Detect which cell encompasses the target text, then output its (x, y) center coordinate. 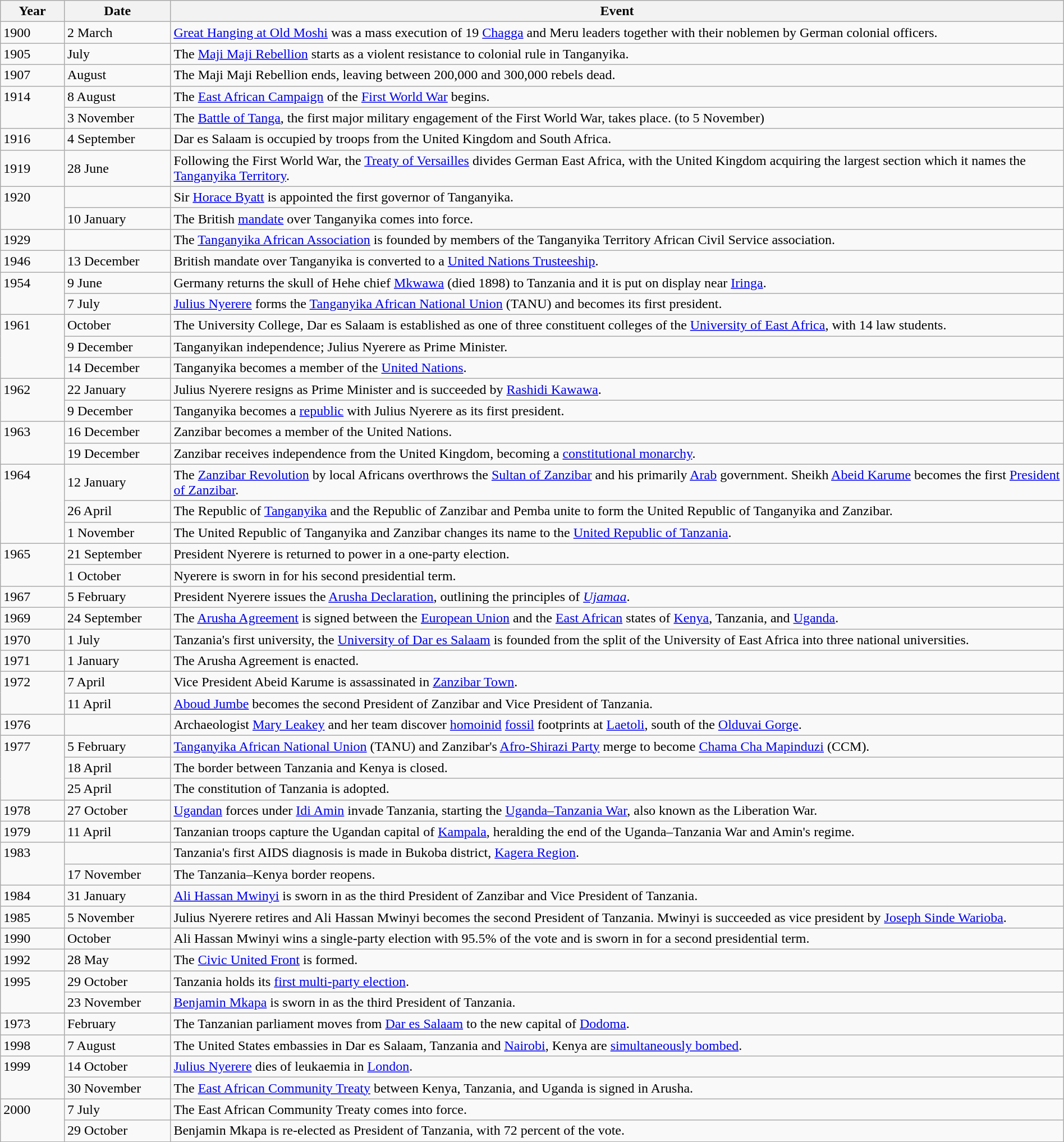
1963 (33, 443)
17 November (117, 874)
24 September (117, 618)
The border between Tanzania and Kenya is closed. (617, 768)
1976 (33, 725)
February (117, 1024)
1 October (117, 575)
28 May (117, 960)
2 March (117, 33)
The Tanzanian parliament moves from Dar es Salaam to the new capital of Dodoma. (617, 1024)
The United States embassies in Dar es Salaam, Tanzania and Nairobi, Kenya are simultaneously bombed. (617, 1045)
9 June (117, 282)
1984 (33, 896)
Tanzanian troops capture the Ugandan capital of Kampala, heralding the end of the Uganda–Tanzania War and Amin's regime. (617, 832)
1995 (33, 992)
30 November (117, 1088)
Aboud Jumbe becomes the second President of Zanzibar and Vice President of Tanzania. (617, 704)
The East African Campaign of the First World War begins. (617, 97)
Julius Nyerere resigns as Prime Minister and is succeeded by Rashidi Kawawa. (617, 389)
Julius Nyerere dies of leukaemia in London. (617, 1067)
1914 (33, 107)
1 July (117, 639)
25 April (117, 789)
10 January (117, 218)
The constitution of Tanzania is adopted. (617, 789)
16 December (117, 432)
Benjamin Mkapa is sworn in as the third President of Tanzania. (617, 1003)
1964 (33, 504)
Great Hanging at Old Moshi was a mass execution of 19 Chagga and Meru leaders together with their noblemen by German colonial officers. (617, 33)
Zanzibar receives independence from the United Kingdom, becoming a constitutional monarchy. (617, 453)
1946 (33, 261)
Tanganyika African National Union (TANU) and Zanzibar's Afro-Shirazi Party merge to become Chama Cha Mapinduzi (CCM). (617, 746)
1979 (33, 832)
The Maji Maji Rebellion ends, leaving between 200,000 and 300,000 rebels dead. (617, 75)
1985 (33, 917)
The United Republic of Tanganyika and Zanzibar changes its name to the United Republic of Tanzania. (617, 533)
1 November (117, 533)
Ali Hassan Mwinyi is sworn in as the third President of Zanzibar and Vice President of Tanzania. (617, 896)
1900 (33, 33)
1990 (33, 938)
Archaeologist Mary Leakey and her team discover homoinid fossil footprints at Laetoli, south of the Olduvai Gorge. (617, 725)
1 January (117, 661)
13 December (117, 261)
1965 (33, 565)
The Civic United Front is formed. (617, 960)
19 December (117, 453)
Year (33, 11)
Event (617, 11)
August (117, 75)
28 June (117, 168)
Zanzibar becomes a member of the United Nations. (617, 432)
5 November (117, 917)
The Tanzania–Kenya border reopens. (617, 874)
Sir Horace Byatt is appointed the first governor of Tanganyika. (617, 197)
British mandate over Tanganyika is converted to a United Nations Trusteeship. (617, 261)
1954 (33, 293)
The Tanganyika African Association is founded by members of the Tanganyika Territory African Civil Service association. (617, 240)
Tanzania holds its first multi-party election. (617, 982)
1920 (33, 208)
The British mandate over Tanganyika comes into force. (617, 218)
1967 (33, 597)
23 November (117, 1003)
21 September (117, 554)
Benjamin Mkapa is re-elected as President of Tanzania, with 72 percent of the vote. (617, 1131)
18 April (117, 768)
1905 (33, 54)
4 September (117, 139)
Tanganyika becomes a republic with Julius Nyerere as its first president. (617, 411)
1916 (33, 139)
26 April (117, 511)
1962 (33, 400)
1929 (33, 240)
Tanzania's first AIDS diagnosis is made in Bukoba district, Kagera Region. (617, 853)
The Maji Maji Rebellion starts as a violent resistance to colonial rule in Tanganyika. (617, 54)
12 January (117, 483)
1978 (33, 810)
7 August (117, 1045)
1977 (33, 768)
The Battle of Tanga, the first major military engagement of the First World War, takes place. (to 5 November) (617, 118)
31 January (117, 896)
3 November (117, 118)
1919 (33, 168)
The East African Community Treaty between Kenya, Tanzania, and Uganda is signed in Arusha. (617, 1088)
Date (117, 11)
The Arusha Agreement is signed between the European Union and the East African states of Kenya, Tanzania, and Uganda. (617, 618)
President Nyerere is returned to power in a one-party election. (617, 554)
The Arusha Agreement is enacted. (617, 661)
Julius Nyerere retires and Ali Hassan Mwinyi becomes the second President of Tanzania. Mwinyi is succeeded as vice president by Joseph Sinde Warioba. (617, 917)
President Nyerere issues the Arusha Declaration, outlining the principles of Ujamaa. (617, 597)
14 December (117, 368)
1998 (33, 1045)
1999 (33, 1077)
22 January (117, 389)
Germany returns the skull of Hehe chief Mkwawa (died 1898) to Tanzania and it is put on display near Iringa. (617, 282)
Tanganyikan independence; Julius Nyerere as Prime Minister. (617, 347)
14 October (117, 1067)
The University College, Dar es Salaam is established as one of three constituent colleges of the University of East Africa, with 14 law students. (617, 325)
Vice President Abeid Karume is assassinated in Zanzibar Town. (617, 682)
July (117, 54)
27 October (117, 810)
The East African Community Treaty comes into force. (617, 1109)
Nyerere is sworn in for his second presidential term. (617, 575)
1973 (33, 1024)
Dar es Salaam is occupied by troops from the United Kingdom and South Africa. (617, 139)
7 April (117, 682)
The Republic of Tanganyika and the Republic of Zanzibar and Pemba unite to form the United Republic of Tanganyika and Zanzibar. (617, 511)
1983 (33, 864)
Julius Nyerere forms the Tanganyika African National Union (TANU) and becomes its first president. (617, 304)
Ali Hassan Mwinyi wins a single-party election with 95.5% of the vote and is sworn in for a second presidential term. (617, 938)
2000 (33, 1120)
1970 (33, 639)
1961 (33, 347)
8 August (117, 97)
1992 (33, 960)
Tanganyika becomes a member of the United Nations. (617, 368)
1972 (33, 693)
1971 (33, 661)
Ugandan forces under Idi Amin invade Tanzania, starting the Uganda–Tanzania War, also known as the Liberation War. (617, 810)
1969 (33, 618)
1907 (33, 75)
